Scan for the cell matching the given text and deliver its [x, y] coordinate at center. 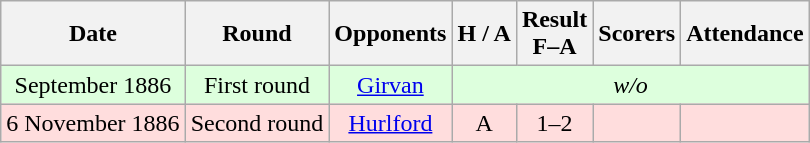
Round [257, 34]
Hurlford [390, 123]
First round [257, 85]
Scorers [637, 34]
A [484, 123]
Second round [257, 123]
Attendance [745, 34]
ResultF–A [554, 34]
1–2 [554, 123]
September 1886 [93, 85]
w/o [630, 85]
6 November 1886 [93, 123]
Date [93, 34]
Girvan [390, 85]
H / A [484, 34]
Opponents [390, 34]
